Capture the cell that displays the provided text and extract its (x, y) central coordinate. 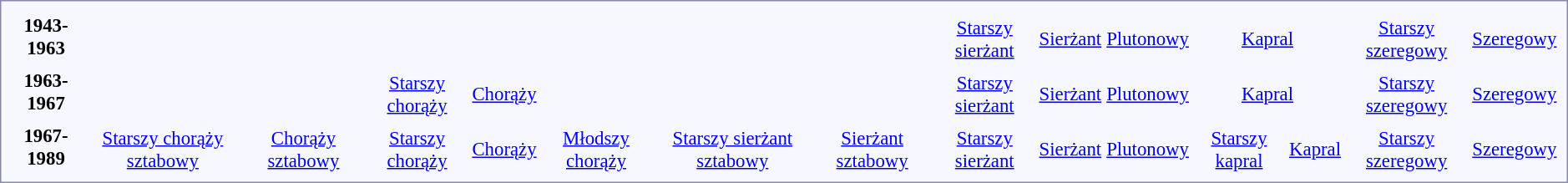
Chorąży sztabowy (304, 149)
Starszy sierżant sztabowy (733, 149)
1963-1967 (46, 92)
Młodszy chorąży (596, 149)
1943-1963 (46, 37)
Sierżant sztabowy (873, 149)
Starszy chorąży sztabowy (163, 149)
1967-1989 (46, 147)
Starszy kapral (1239, 149)
